Scan for the cell matching the given text and deliver its [X, Y] coordinate at center. 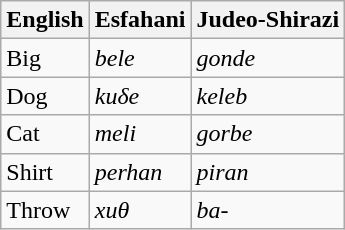
gorbe [268, 134]
perhan [140, 172]
meli [140, 134]
kuδe [140, 96]
Dog [45, 96]
Shirt [45, 172]
Throw [45, 210]
piran [268, 172]
gonde [268, 58]
Esfahani [140, 20]
Cat [45, 134]
xuθ [140, 210]
Judeo-Shirazi [268, 20]
ba- [268, 210]
English [45, 20]
bele [140, 58]
Big [45, 58]
keleb [268, 96]
